Find where the given text appears and provide that cell's center as (x, y) coordinate. 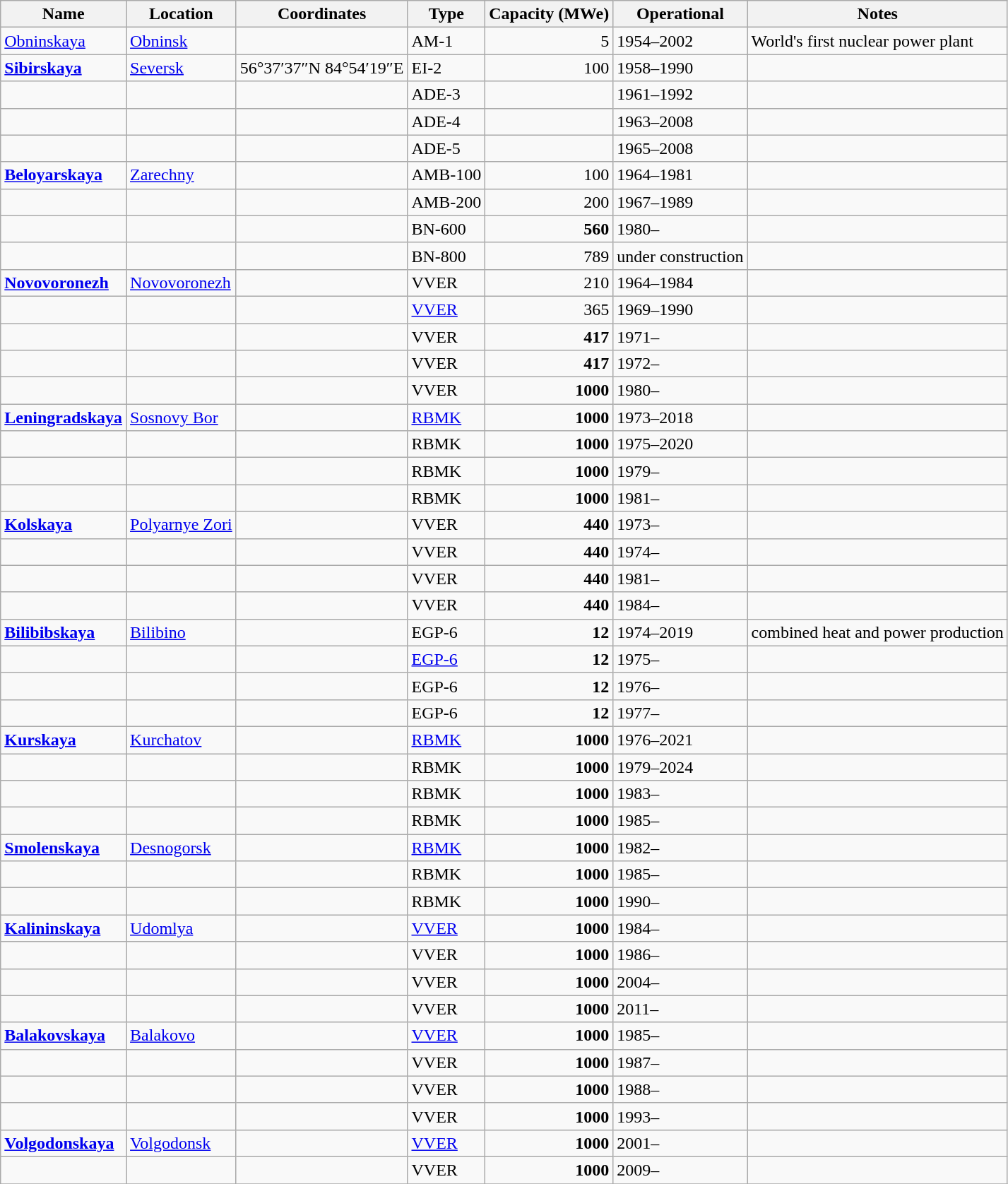
1982– (680, 848)
1973–2018 (680, 418)
1993– (680, 1116)
1961–1992 (680, 95)
World's first nuclear power plant (877, 41)
Desnogorsk (182, 848)
1972– (680, 364)
Udomlya (182, 928)
ADE-3 (446, 95)
2004– (680, 982)
1963–2008 (680, 122)
2011– (680, 1009)
under construction (680, 256)
1976–2021 (680, 740)
combined heat and power production (877, 632)
56°37′37″N 84°54′19″E (322, 68)
Smolenskaya (64, 848)
1975– (680, 659)
1983– (680, 794)
1969–1990 (680, 309)
1967–1989 (680, 202)
Kolskaya (64, 525)
210 (550, 283)
1988– (680, 1089)
5 (550, 41)
1964–1984 (680, 283)
ADE-4 (446, 122)
Bilibino (182, 632)
Balakovo (182, 1036)
1979–2024 (680, 766)
Zarechny (182, 175)
1976– (680, 686)
1986– (680, 955)
Kalininskaya (64, 928)
Sosnovy Bor (182, 418)
AMB-100 (446, 175)
1979– (680, 471)
1987– (680, 1062)
Volgodonskaya (64, 1143)
AM-1 (446, 41)
1974–2019 (680, 632)
AMB-200 (446, 202)
1974– (680, 552)
Kurskaya (64, 740)
Sibirskaya (64, 68)
Type (446, 14)
1977– (680, 713)
1971– (680, 337)
789 (550, 256)
365 (550, 309)
Seversk (182, 68)
Obninskaya (64, 41)
Obninsk (182, 41)
Name (64, 14)
BN-800 (446, 256)
Beloyarskaya (64, 175)
Capacity (MWe) (550, 14)
Operational (680, 14)
Notes (877, 14)
EI-2 (446, 68)
200 (550, 202)
ADE-5 (446, 148)
Kurchatov (182, 740)
1973– (680, 525)
Coordinates (322, 14)
2001– (680, 1143)
Location (182, 14)
BN-600 (446, 229)
1954–2002 (680, 41)
1965–2008 (680, 148)
Balakovskaya (64, 1036)
1958–1990 (680, 68)
Polyarnye Zori (182, 525)
Bilibibskaya (64, 632)
1975–2020 (680, 444)
Leningradskaya (64, 418)
2009– (680, 1170)
1964–1981 (680, 175)
Volgodonsk (182, 1143)
560 (550, 229)
1990– (680, 901)
